Extract the [X, Y] coordinate from the center of the cell holding the provided text.  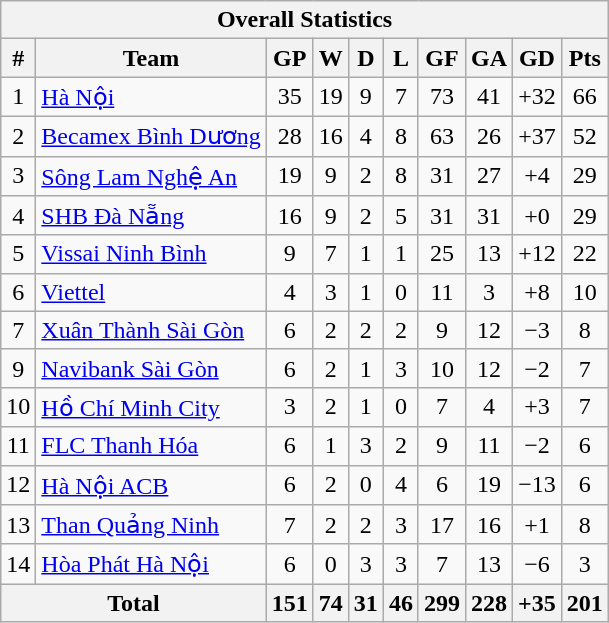
52 [584, 136]
201 [584, 603]
151 [290, 603]
FLC Thanh Hóa [151, 446]
Navibank Sài Gòn [151, 368]
74 [330, 603]
+8 [538, 292]
−13 [538, 485]
Total [134, 603]
35 [290, 97]
66 [584, 97]
GF [442, 58]
299 [442, 603]
+1 [538, 525]
Hà Nội ACB [151, 485]
SHB Đà Nẵng [151, 216]
Overall Statistics [305, 20]
+37 [538, 136]
Pts [584, 58]
Hồ Chí Minh City [151, 407]
+32 [538, 97]
Vissai Ninh Bình [151, 254]
GP [290, 58]
Hòa Phát Hà Nội [151, 564]
GD [538, 58]
Sông Lam Nghệ An [151, 176]
Hà Nội [151, 97]
41 [488, 97]
27 [488, 176]
14 [18, 564]
L [400, 58]
D [366, 58]
28 [290, 136]
17 [442, 525]
GA [488, 58]
Xuân Thành Sài Gòn [151, 330]
−3 [538, 330]
22 [584, 254]
+12 [538, 254]
73 [442, 97]
+35 [538, 603]
−6 [538, 564]
W [330, 58]
Than Quảng Ninh [151, 525]
# [18, 58]
Becamex Bình Dương [151, 136]
+3 [538, 407]
46 [400, 603]
Team [151, 58]
63 [442, 136]
25 [442, 254]
+4 [538, 176]
Viettel [151, 292]
+0 [538, 216]
26 [488, 136]
228 [488, 603]
